Return (X, Y) of the center of cell containing provided text 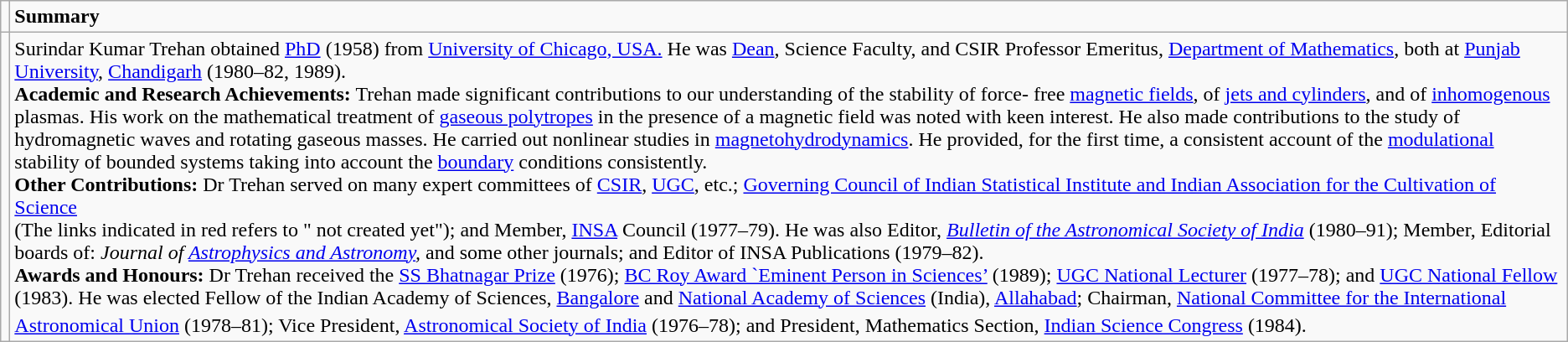
Summary (789, 17)
